For the text-containing cell, return its midpoint in [X, Y] coordinate format. 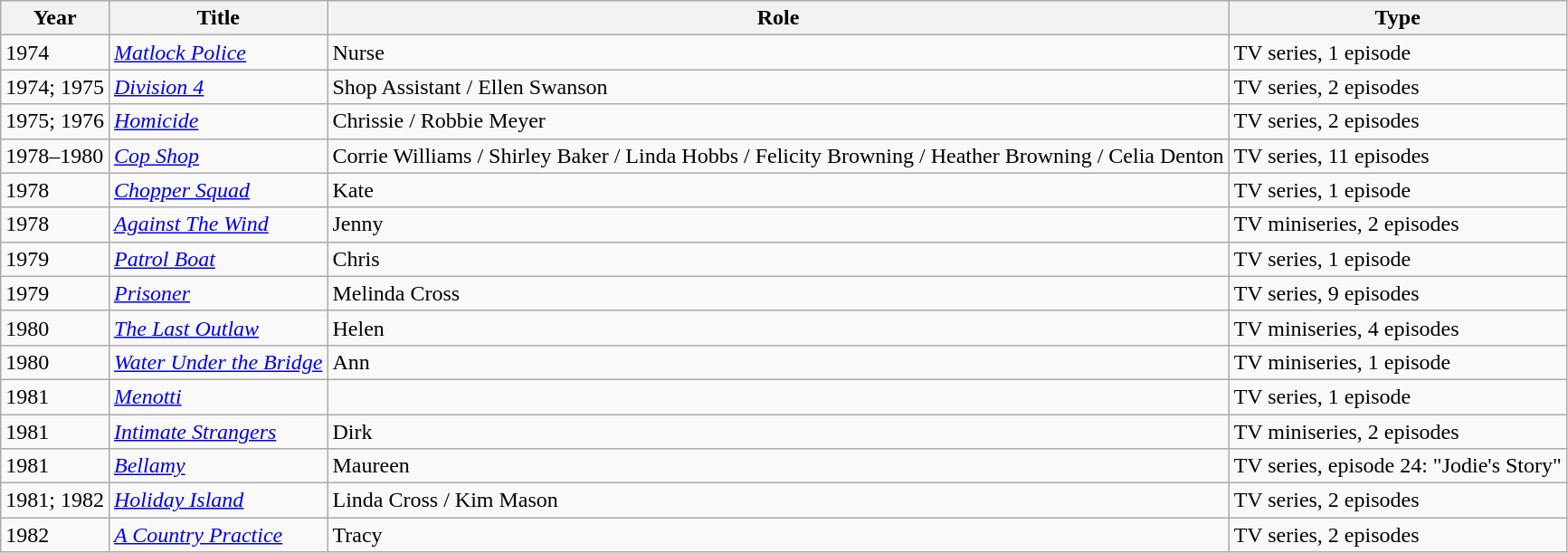
TV series, episode 24: "Jodie's Story" [1397, 466]
1982 [55, 535]
Water Under the Bridge [217, 362]
Patrol Boat [217, 259]
Against The Wind [217, 224]
Chris [778, 259]
Maureen [778, 466]
TV series, 11 episodes [1397, 156]
Nurse [778, 52]
Cop Shop [217, 156]
Homicide [217, 121]
Intimate Strangers [217, 432]
Jenny [778, 224]
1974; 1975 [55, 87]
Bellamy [217, 466]
1981; 1982 [55, 501]
TV series, 9 episodes [1397, 293]
Role [778, 18]
Ann [778, 362]
Division 4 [217, 87]
Corrie Williams / Shirley Baker / Linda Hobbs / Felicity Browning / Heather Browning / Celia Denton [778, 156]
Kate [778, 190]
TV miniseries, 1 episode [1397, 362]
The Last Outlaw [217, 328]
Type [1397, 18]
Prisoner [217, 293]
TV miniseries, 4 episodes [1397, 328]
Dirk [778, 432]
Holiday Island [217, 501]
Chrissie / Robbie Meyer [778, 121]
Shop Assistant / Ellen Swanson [778, 87]
Year [55, 18]
1978–1980 [55, 156]
Chopper Squad [217, 190]
Melinda Cross [778, 293]
A Country Practice [217, 535]
1974 [55, 52]
Menotti [217, 396]
Linda Cross / Kim Mason [778, 501]
Tracy [778, 535]
Matlock Police [217, 52]
1975; 1976 [55, 121]
Helen [778, 328]
Title [217, 18]
